Capture the cell that displays the provided text and extract its [x, y] central coordinate. 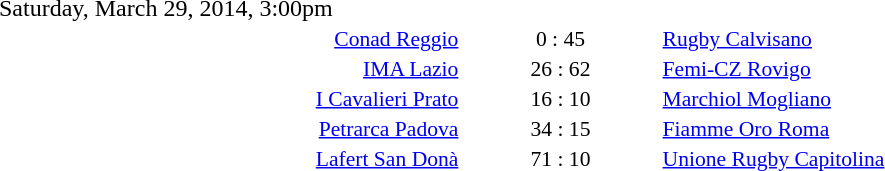
34 : 15 [560, 128]
0 : 45 [560, 38]
16 : 10 [560, 98]
26 : 62 [560, 68]
